Provide the (X, Y) coordinate of the cell's center where the given text is located.  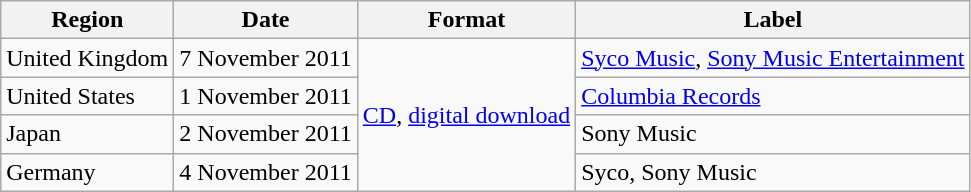
2 November 2011 (266, 134)
Syco, Sony Music (773, 172)
Format (466, 20)
Japan (88, 134)
4 November 2011 (266, 172)
CD, digital download (466, 115)
United Kingdom (88, 58)
Syco Music, Sony Music Entertainment (773, 58)
Label (773, 20)
Germany (88, 172)
Region (88, 20)
United States (88, 96)
1 November 2011 (266, 96)
7 November 2011 (266, 58)
Sony Music (773, 134)
Columbia Records (773, 96)
Date (266, 20)
